Pinpoint the cell where the given text exists, returning its [x, y] midpoint coordinate. 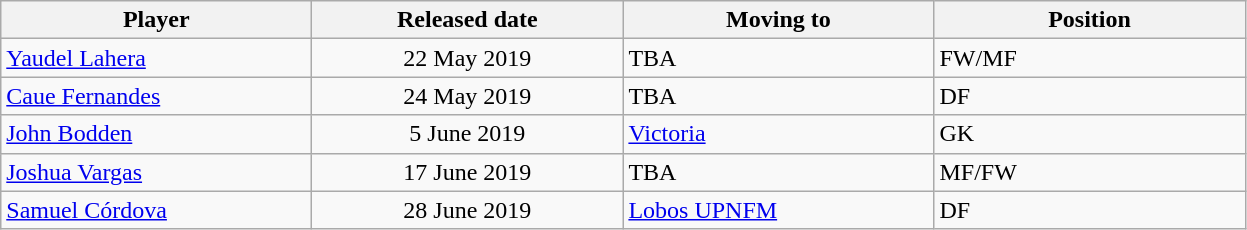
Victoria [778, 134]
Position [1090, 20]
MF/FW [1090, 172]
28 June 2019 [468, 210]
John Bodden [156, 134]
Samuel Córdova [156, 210]
GK [1090, 134]
Released date [468, 20]
17 June 2019 [468, 172]
Moving to [778, 20]
22 May 2019 [468, 58]
Caue Fernandes [156, 96]
Player [156, 20]
Yaudel Lahera [156, 58]
Joshua Vargas [156, 172]
FW/MF [1090, 58]
24 May 2019 [468, 96]
5 June 2019 [468, 134]
Lobos UPNFM [778, 210]
